Detect which cell encompasses the target text, then output its (X, Y) center coordinate. 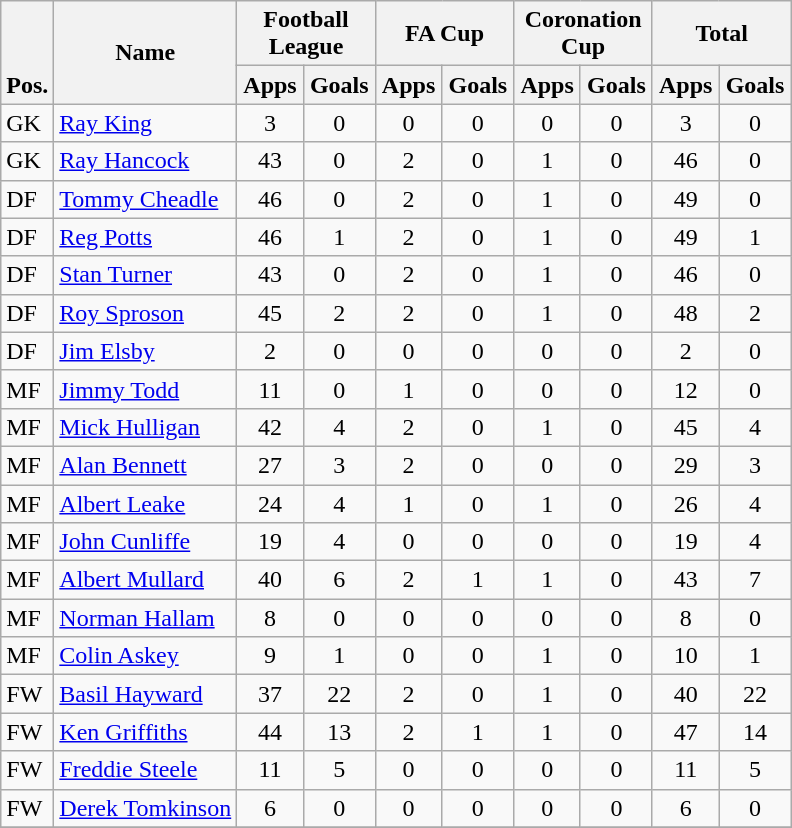
10 (686, 656)
Name (146, 52)
Albert Mullard (146, 580)
Derek Tomkinson (146, 808)
Norman Hallam (146, 618)
Alan Bennett (146, 465)
29 (686, 465)
Ray King (146, 123)
FA Cup (444, 34)
Albert Leake (146, 503)
Pos. (28, 52)
27 (270, 465)
9 (270, 656)
Jimmy Todd (146, 389)
47 (686, 732)
42 (270, 427)
Mick Hulligan (146, 427)
Reg Potts (146, 237)
26 (686, 503)
44 (270, 732)
Ray Hancock (146, 161)
Stan Turner (146, 275)
24 (270, 503)
13 (339, 732)
7 (755, 580)
Colin Askey (146, 656)
Freddie Steele (146, 770)
Football League (306, 34)
Coronation Cup (584, 34)
Roy Sproson (146, 313)
37 (270, 694)
Total (722, 34)
48 (686, 313)
Jim Elsby (146, 351)
Ken Griffiths (146, 732)
John Cunliffe (146, 542)
12 (686, 389)
14 (755, 732)
Tommy Cheadle (146, 199)
Basil Hayward (146, 694)
